For the text-containing cell, return its midpoint in [X, Y] coordinate format. 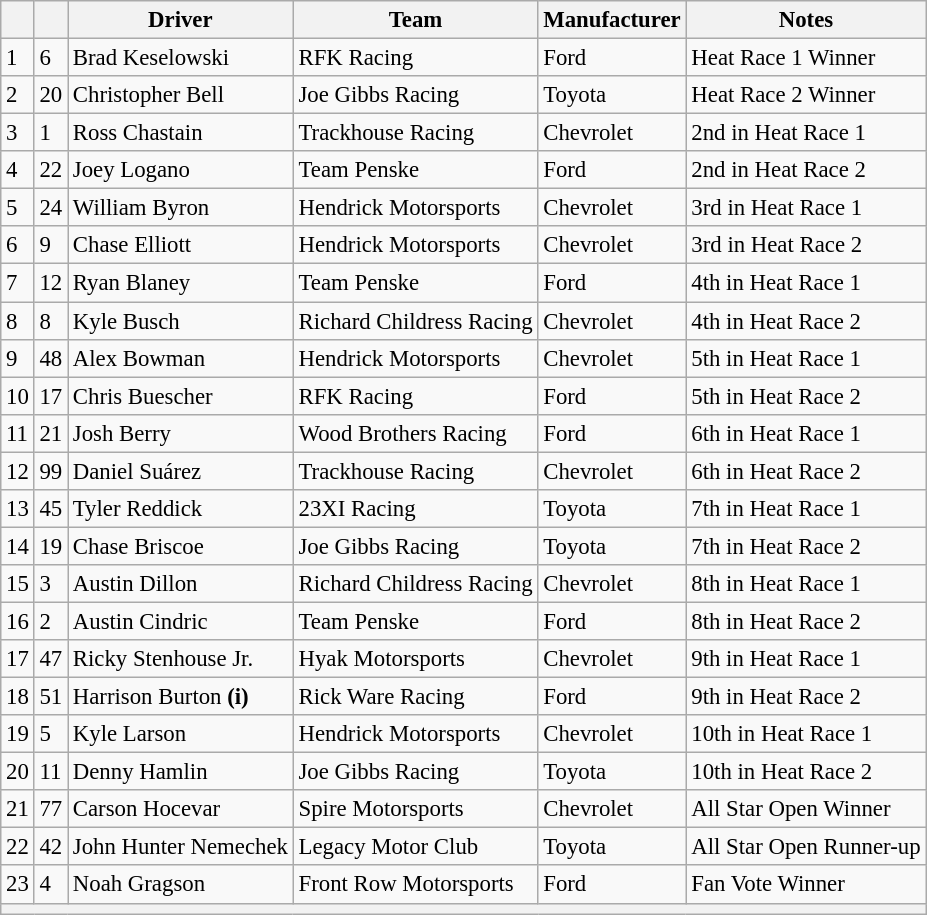
Noah Gragson [181, 885]
John Hunter Nemechek [181, 847]
Hyak Motorsports [416, 659]
7th in Heat Race 2 [806, 546]
5th in Heat Race 2 [806, 396]
10th in Heat Race 2 [806, 772]
Legacy Motor Club [416, 847]
Harrison Burton (i) [181, 697]
Austin Cindric [181, 621]
Team [416, 20]
6th in Heat Race 1 [806, 433]
Manufacturer [612, 20]
8th in Heat Race 1 [806, 584]
Carson Hocevar [181, 809]
18 [18, 697]
Josh Berry [181, 433]
15 [18, 584]
13 [18, 509]
5th in Heat Race 1 [806, 358]
Alex Bowman [181, 358]
45 [50, 509]
99 [50, 471]
Tyler Reddick [181, 509]
7th in Heat Race 1 [806, 509]
Christopher Bell [181, 95]
William Byron [181, 208]
48 [50, 358]
Chase Elliott [181, 245]
51 [50, 697]
Rick Ware Racing [416, 697]
6th in Heat Race 2 [806, 471]
10th in Heat Race 1 [806, 734]
Denny Hamlin [181, 772]
2nd in Heat Race 1 [806, 133]
3rd in Heat Race 2 [806, 245]
7 [18, 283]
9th in Heat Race 2 [806, 697]
Wood Brothers Racing [416, 433]
23 [18, 885]
Heat Race 2 Winner [806, 95]
Driver [181, 20]
Notes [806, 20]
Austin Dillon [181, 584]
9th in Heat Race 1 [806, 659]
Front Row Motorsports [416, 885]
16 [18, 621]
All Star Open Runner-up [806, 847]
All Star Open Winner [806, 809]
2nd in Heat Race 2 [806, 170]
3rd in Heat Race 1 [806, 208]
Brad Keselowski [181, 58]
24 [50, 208]
Daniel Suárez [181, 471]
Spire Motorsports [416, 809]
Heat Race 1 Winner [806, 58]
23XI Racing [416, 509]
Ross Chastain [181, 133]
Ricky Stenhouse Jr. [181, 659]
Kyle Larson [181, 734]
10 [18, 396]
4th in Heat Race 2 [806, 321]
Fan Vote Winner [806, 885]
47 [50, 659]
Chris Buescher [181, 396]
4th in Heat Race 1 [806, 283]
77 [50, 809]
Ryan Blaney [181, 283]
8th in Heat Race 2 [806, 621]
Joey Logano [181, 170]
Chase Briscoe [181, 546]
14 [18, 546]
Kyle Busch [181, 321]
42 [50, 847]
